Return (X, Y) of the center of cell containing provided text 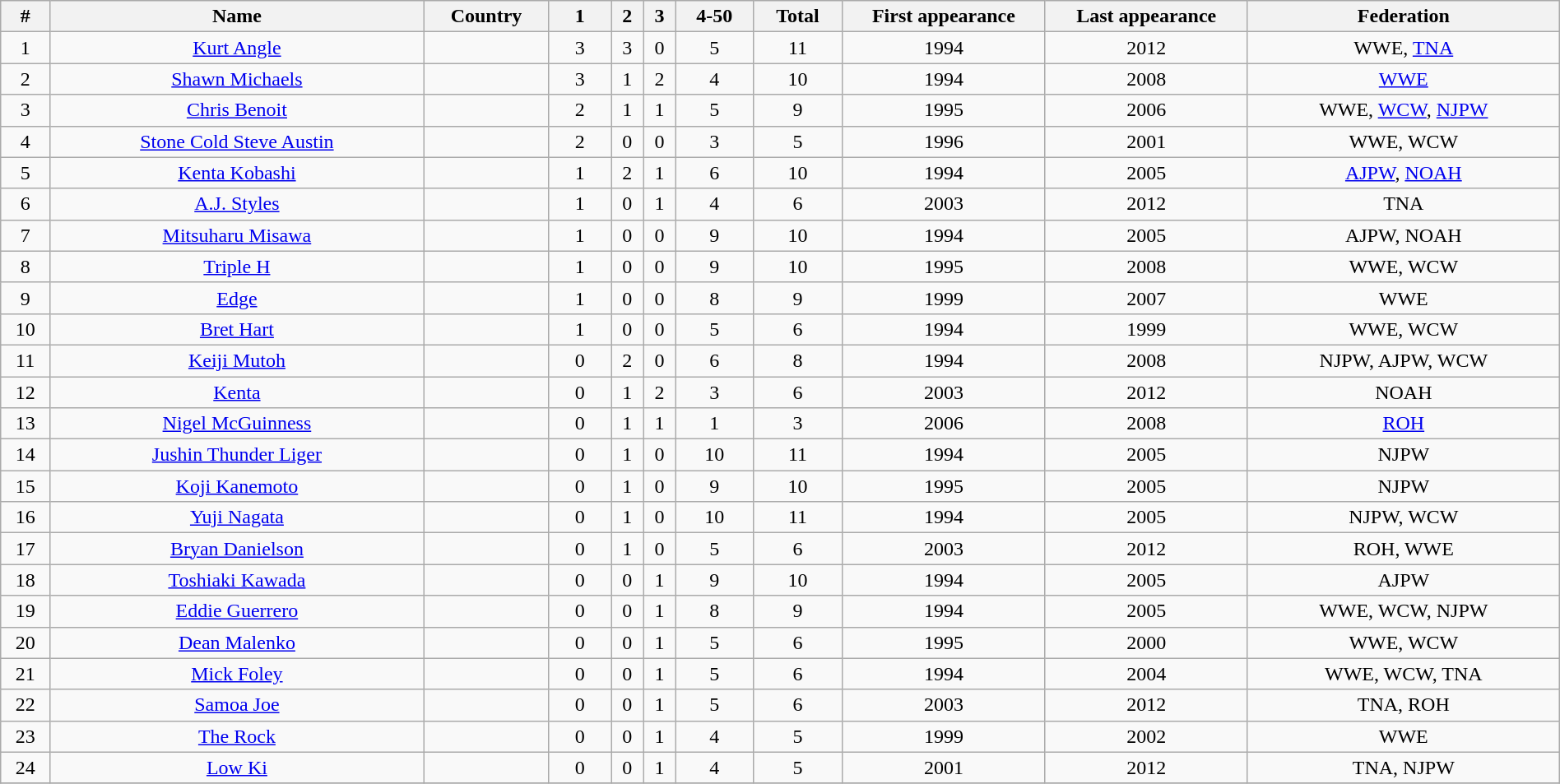
Total (798, 16)
TNA, NJPW (1404, 768)
Toshiaki Kawada (237, 580)
Kenta (237, 392)
12 (26, 392)
22 (26, 705)
Mick Foley (237, 674)
1996 (944, 141)
NJPW, WCW (1404, 517)
Name (237, 16)
Edge (237, 298)
Dean Malenko (237, 643)
Kurt Angle (237, 48)
13 (26, 424)
Mitsuharu Misawa (237, 235)
AJPW (1404, 580)
WWE, WCW, TNA (1404, 674)
15 (26, 486)
TNA (1404, 204)
Keiji Mutoh (237, 360)
2007 (1146, 298)
NOAH (1404, 392)
Chris Benoit (237, 110)
The Rock (237, 736)
Bret Hart (237, 329)
2000 (1146, 643)
19 (26, 611)
Bryan Danielson (237, 549)
A.J. Styles (237, 204)
NJPW, AJPW, WCW (1404, 360)
Nigel McGuinness (237, 424)
24 (26, 768)
Stone Cold Steve Austin (237, 141)
Eddie Guerrero (237, 611)
ROH (1404, 424)
14 (26, 455)
Kenta Kobashi (237, 173)
Country (486, 16)
Jushin Thunder Liger (237, 455)
WWE, TNA (1404, 48)
TNA, ROH (1404, 705)
23 (26, 736)
4-50 (714, 16)
First appearance (944, 16)
Triple H (237, 267)
Yuji Nagata (237, 517)
Samoa Joe (237, 705)
17 (26, 549)
Federation (1404, 16)
ROH, WWE (1404, 549)
Shawn Michaels (237, 79)
2004 (1146, 674)
# (26, 16)
Low Ki (237, 768)
7 (26, 235)
21 (26, 674)
20 (26, 643)
Last appearance (1146, 16)
Koji Kanemoto (237, 486)
18 (26, 580)
16 (26, 517)
2002 (1146, 736)
